Detect which cell encompasses the target text, then output its [x, y] center coordinate. 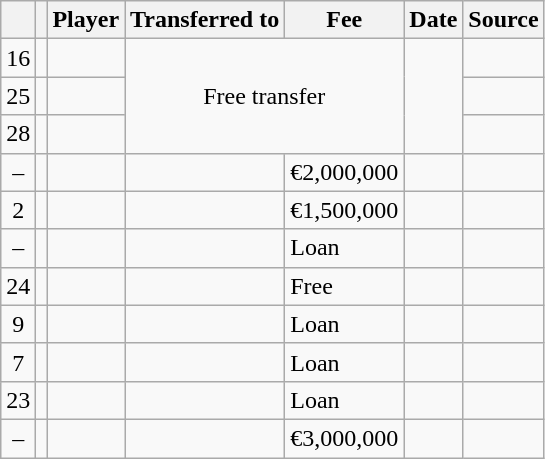
Date [434, 20]
Transferred to [205, 20]
9 [18, 324]
23 [18, 400]
€3,000,000 [344, 438]
€1,500,000 [344, 210]
24 [18, 286]
Player [86, 20]
€2,000,000 [344, 172]
25 [18, 96]
Free [344, 286]
28 [18, 134]
2 [18, 210]
Free transfer [264, 96]
Source [504, 20]
7 [18, 362]
16 [18, 58]
Fee [344, 20]
